Pinpoint the cell where the given text exists, returning its [x, y] midpoint coordinate. 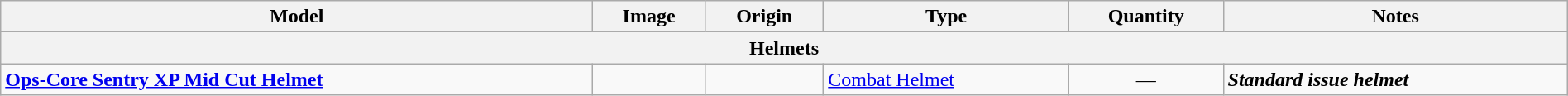
— [1146, 79]
Helmets [784, 48]
Image [649, 17]
Quantity [1146, 17]
Ops-Core Sentry XP Mid Cut Helmet [297, 79]
Origin [764, 17]
Combat Helmet [946, 79]
Model [297, 17]
Type [946, 17]
Notes [1395, 17]
Standard issue helmet [1395, 79]
